Identify which cell holds the provided text, then report its (X, Y) central coordinate. 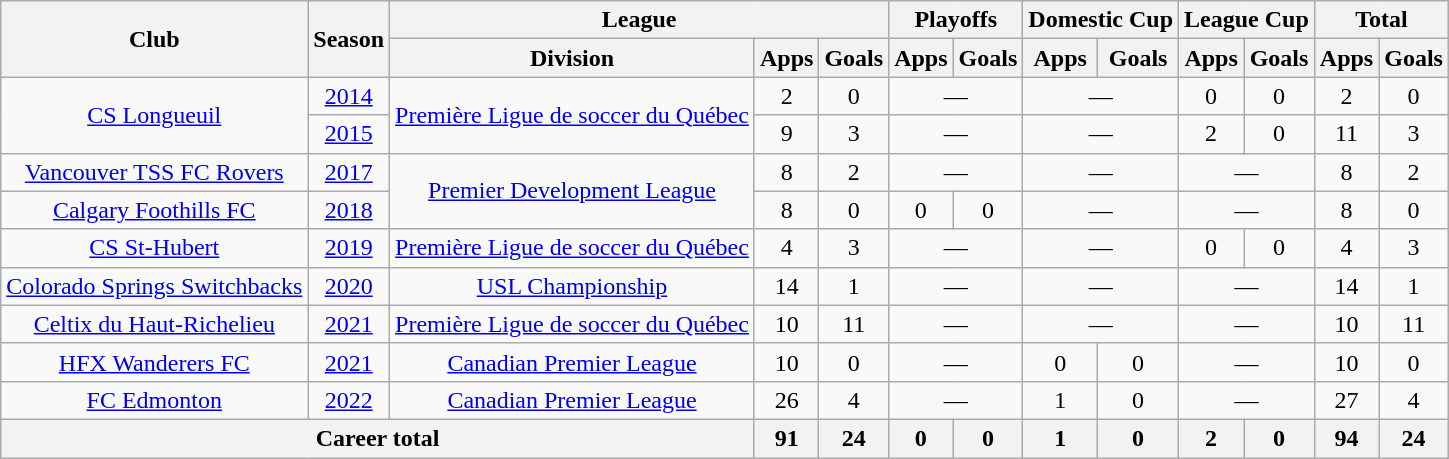
Celtix du Haut-Richelieu (154, 324)
Season (349, 39)
2017 (349, 172)
Vancouver TSS FC Rovers (154, 172)
Colorado Springs Switchbacks (154, 286)
94 (1346, 438)
League Cup (1247, 20)
League (640, 20)
Domestic Cup (1101, 20)
Career total (378, 438)
Division (572, 58)
Total (1381, 20)
CS St-Hubert (154, 248)
Playoffs (956, 20)
Club (154, 39)
Premier Development League (572, 191)
USL Championship (572, 286)
2022 (349, 400)
27 (1346, 400)
2015 (349, 134)
FC Edmonton (154, 400)
2020 (349, 286)
2019 (349, 248)
9 (786, 134)
2014 (349, 96)
91 (786, 438)
Calgary Foothills FC (154, 210)
HFX Wanderers FC (154, 362)
26 (786, 400)
CS Longueuil (154, 115)
2018 (349, 210)
